Extract the [x, y] coordinate from the center of the cell holding the provided text.  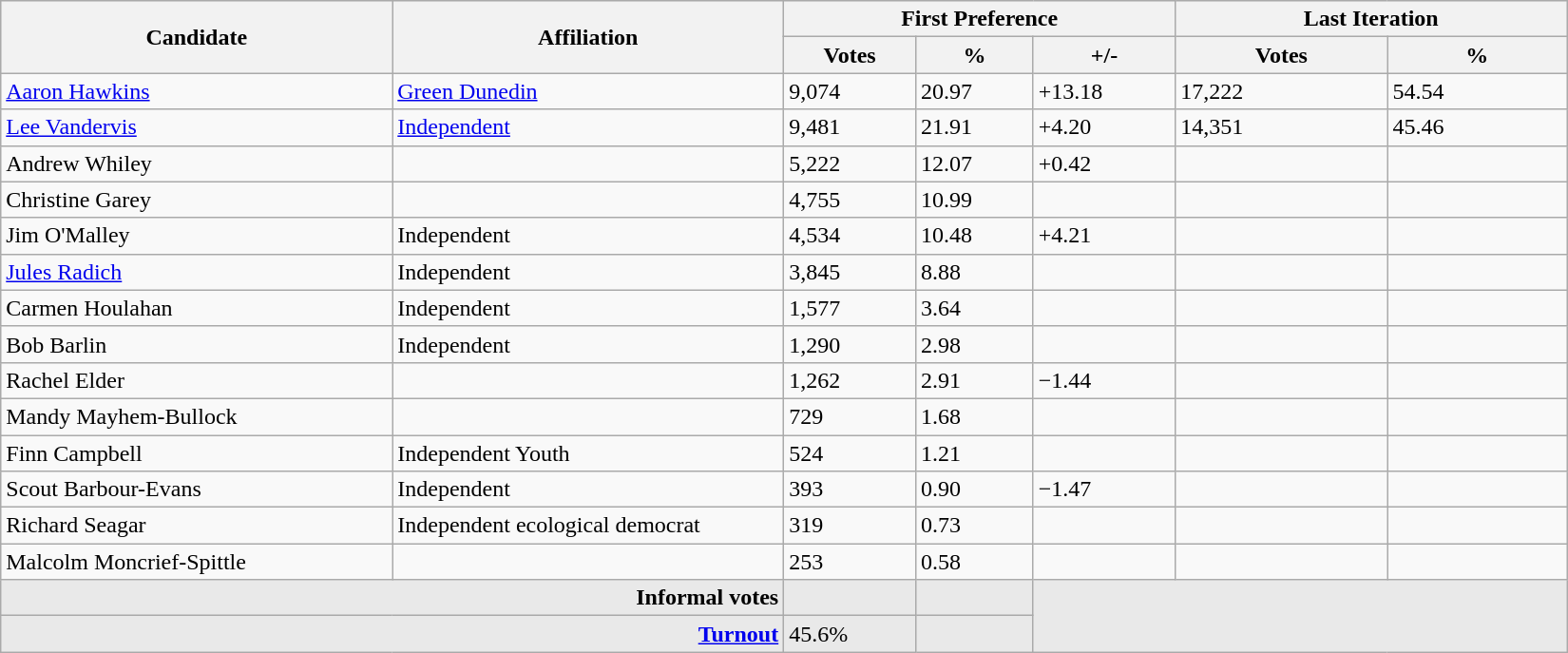
10.48 [975, 236]
524 [850, 453]
4,534 [850, 236]
45.6% [850, 634]
Lee Vandervis [197, 127]
−1.47 [1104, 490]
5,222 [850, 163]
9,074 [850, 91]
2.91 [975, 380]
1,577 [850, 308]
9,481 [850, 127]
Finn Campbell [197, 453]
10.99 [975, 200]
1,290 [850, 344]
Christine Garey [197, 200]
Carmen Houlahan [197, 308]
3,845 [850, 272]
Green Dunedin [588, 91]
Last Iteration [1371, 19]
−1.44 [1104, 380]
54.54 [1477, 91]
1,262 [850, 380]
253 [850, 562]
12.07 [975, 163]
0.73 [975, 526]
8.88 [975, 272]
393 [850, 490]
0.58 [975, 562]
+/- [1104, 55]
Informal votes [392, 598]
Jules Radich [197, 272]
0.90 [975, 490]
First Preference [980, 19]
45.46 [1477, 127]
Aaron Hawkins [197, 91]
3.64 [975, 308]
Rachel Elder [197, 380]
20.97 [975, 91]
14,351 [1281, 127]
Mandy Mayhem-Bullock [197, 416]
4,755 [850, 200]
1.68 [975, 416]
Candidate [197, 37]
1.21 [975, 453]
17,222 [1281, 91]
Affiliation [588, 37]
319 [850, 526]
Richard Seagar [197, 526]
Scout Barbour-Evans [197, 490]
Turnout [392, 634]
Jim O'Malley [197, 236]
729 [850, 416]
Malcolm Moncrief-Spittle [197, 562]
+13.18 [1104, 91]
+0.42 [1104, 163]
+4.21 [1104, 236]
21.91 [975, 127]
+4.20 [1104, 127]
Andrew Whiley [197, 163]
2.98 [975, 344]
Bob Barlin [197, 344]
Independent Youth [588, 453]
Independent ecological democrat [588, 526]
